Determine the [X, Y] coordinate at the center of the cell enclosing the given text.  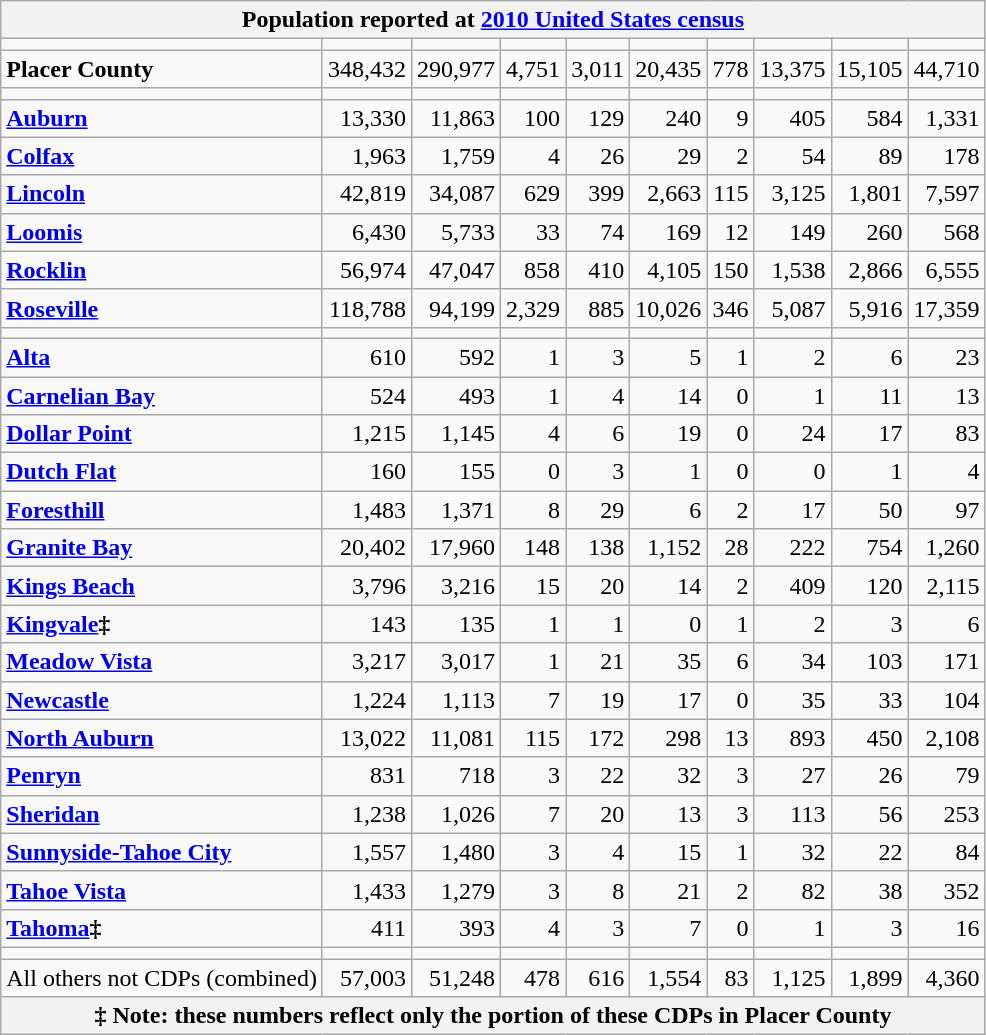
56 [870, 814]
10,026 [668, 308]
Population reported at 2010 United States census [493, 20]
1,152 [668, 548]
348,432 [366, 69]
103 [870, 662]
89 [870, 156]
1,113 [456, 700]
1,538 [792, 270]
450 [870, 738]
51,248 [456, 977]
17,359 [946, 308]
893 [792, 738]
All others not CDPs (combined) [162, 977]
Carnelian Bay [162, 395]
1,125 [792, 977]
2,866 [870, 270]
97 [946, 510]
42,819 [366, 194]
120 [870, 586]
13,022 [366, 738]
160 [366, 472]
13,375 [792, 69]
754 [870, 548]
79 [946, 776]
9 [730, 118]
1,145 [456, 434]
20,402 [366, 548]
1,331 [946, 118]
240 [668, 118]
118,788 [366, 308]
5,087 [792, 308]
15,105 [870, 69]
24 [792, 434]
405 [792, 118]
74 [598, 232]
298 [668, 738]
1,279 [456, 890]
148 [534, 548]
155 [456, 472]
410 [598, 270]
3,017 [456, 662]
84 [946, 852]
1,026 [456, 814]
23 [946, 357]
1,238 [366, 814]
610 [366, 357]
5,916 [870, 308]
1,899 [870, 977]
2,108 [946, 738]
411 [366, 928]
56,974 [366, 270]
Auburn [162, 118]
27 [792, 776]
1,224 [366, 700]
143 [366, 624]
13,330 [366, 118]
104 [946, 700]
1,554 [668, 977]
3,216 [456, 586]
524 [366, 395]
616 [598, 977]
135 [456, 624]
50 [870, 510]
94,199 [456, 308]
82 [792, 890]
Penryn [162, 776]
34 [792, 662]
12 [730, 232]
393 [456, 928]
1,483 [366, 510]
885 [598, 308]
2,115 [946, 586]
Dutch Flat [162, 472]
478 [534, 977]
Newcastle [162, 700]
253 [946, 814]
Sheridan [162, 814]
57,003 [366, 977]
1,963 [366, 156]
778 [730, 69]
44,710 [946, 69]
20,435 [668, 69]
1,371 [456, 510]
17,960 [456, 548]
629 [534, 194]
6,555 [946, 270]
172 [598, 738]
1,260 [946, 548]
178 [946, 156]
2,663 [668, 194]
Meadow Vista [162, 662]
592 [456, 357]
1,433 [366, 890]
171 [946, 662]
47,047 [456, 270]
Placer County [162, 69]
1,801 [870, 194]
1,759 [456, 156]
Alta [162, 357]
346 [730, 308]
3,125 [792, 194]
11 [870, 395]
3,217 [366, 662]
169 [668, 232]
Colfax [162, 156]
4,360 [946, 977]
North Auburn [162, 738]
28 [730, 548]
260 [870, 232]
1,215 [366, 434]
138 [598, 548]
Kings Beach [162, 586]
399 [598, 194]
584 [870, 118]
4,751 [534, 69]
Granite Bay [162, 548]
34,087 [456, 194]
409 [792, 586]
290,977 [456, 69]
38 [870, 890]
Tahoma‡ [162, 928]
11,081 [456, 738]
Dollar Point [162, 434]
858 [534, 270]
5,733 [456, 232]
113 [792, 814]
831 [366, 776]
100 [534, 118]
3,011 [598, 69]
Sunnyside-Tahoe City [162, 852]
222 [792, 548]
Kingvale‡ [162, 624]
1,557 [366, 852]
352 [946, 890]
Tahoe Vista [162, 890]
150 [730, 270]
568 [946, 232]
6,430 [366, 232]
129 [598, 118]
1,480 [456, 852]
16 [946, 928]
‡ Note: these numbers reflect only the portion of these CDPs in Placer County [493, 1016]
Lincoln [162, 194]
54 [792, 156]
149 [792, 232]
4,105 [668, 270]
7,597 [946, 194]
493 [456, 395]
718 [456, 776]
5 [668, 357]
3,796 [366, 586]
Foresthill [162, 510]
2,329 [534, 308]
Roseville [162, 308]
11,863 [456, 118]
Loomis [162, 232]
Rocklin [162, 270]
